Pinpoint the cell where the given text exists, returning its (x, y) midpoint coordinate. 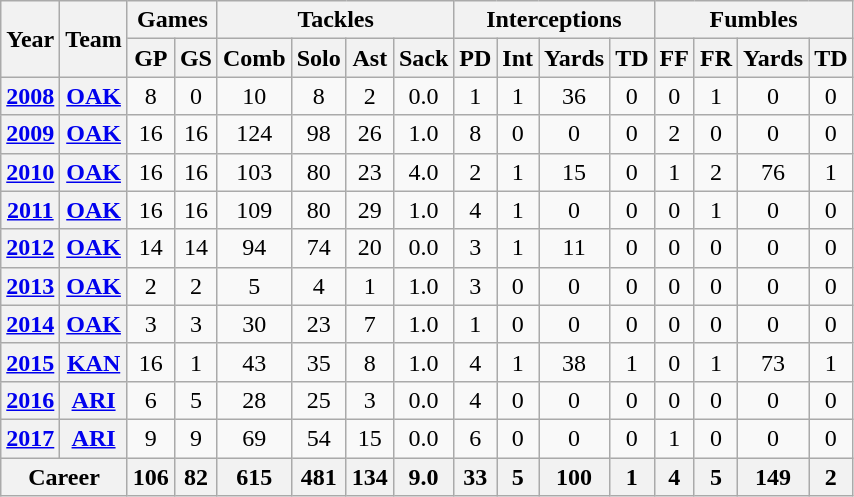
GS (196, 58)
2013 (30, 286)
FR (716, 58)
109 (254, 210)
GP (150, 58)
134 (370, 477)
106 (150, 477)
30 (254, 324)
11 (574, 248)
20 (370, 248)
2011 (30, 210)
Team (94, 39)
2012 (30, 248)
38 (574, 362)
28 (254, 400)
103 (254, 172)
100 (574, 477)
82 (196, 477)
Interceptions (554, 20)
26 (370, 134)
29 (370, 210)
FF (674, 58)
Fumbles (754, 20)
Year (30, 39)
54 (318, 438)
9.0 (423, 477)
69 (254, 438)
74 (318, 248)
25 (318, 400)
33 (476, 477)
94 (254, 248)
10 (254, 96)
35 (318, 362)
43 (254, 362)
36 (574, 96)
PD (476, 58)
Solo (318, 58)
149 (774, 477)
73 (774, 362)
2009 (30, 134)
Int (518, 58)
2016 (30, 400)
2014 (30, 324)
98 (318, 134)
KAN (94, 362)
2010 (30, 172)
615 (254, 477)
Ast (370, 58)
Sack (423, 58)
2008 (30, 96)
481 (318, 477)
Career (64, 477)
Comb (254, 58)
Tackles (335, 20)
2017 (30, 438)
76 (774, 172)
Games (172, 20)
4.0 (423, 172)
2015 (30, 362)
7 (370, 324)
124 (254, 134)
